Output the [x, y] coordinate of the center of the cell containing the given text.  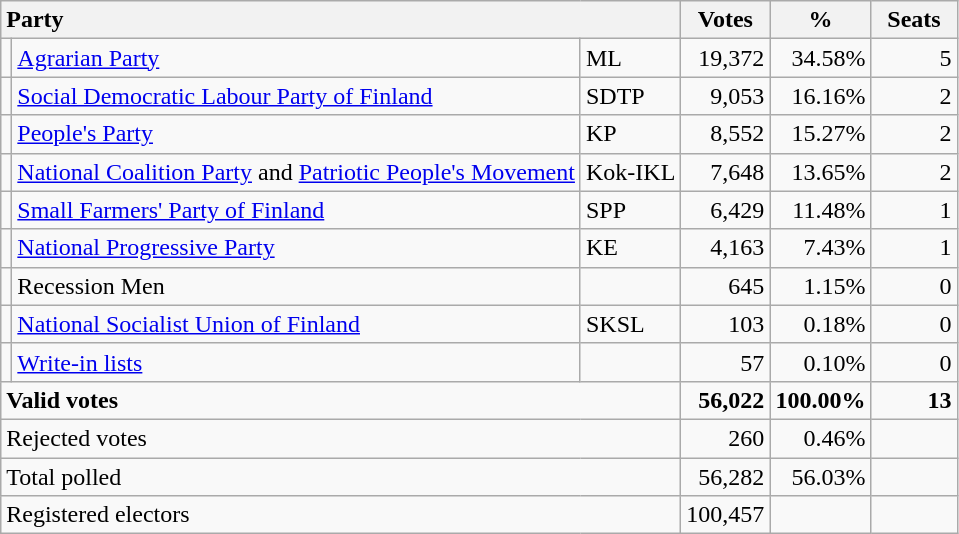
13.65% [820, 172]
7.43% [820, 248]
8,552 [726, 134]
6,429 [726, 210]
Party [341, 20]
645 [726, 286]
260 [726, 438]
SKSL [630, 324]
7,648 [726, 172]
SPP [630, 210]
0.18% [820, 324]
SDTP [630, 96]
5 [914, 58]
1.15% [820, 286]
Social Democratic Labour Party of Finland [296, 96]
Seats [914, 20]
Recession Men [296, 286]
56,022 [726, 400]
0.10% [820, 362]
KP [630, 134]
National Coalition Party and Patriotic People's Movement [296, 172]
Rejected votes [341, 438]
Votes [726, 20]
13 [914, 400]
People's Party [296, 134]
11.48% [820, 210]
Write-in lists [296, 362]
0.46% [820, 438]
% [820, 20]
ML [630, 58]
Total polled [341, 477]
100,457 [726, 515]
Registered electors [341, 515]
103 [726, 324]
15.27% [820, 134]
56.03% [820, 477]
16.16% [820, 96]
100.00% [820, 400]
Kok-IKL [630, 172]
Small Farmers' Party of Finland [296, 210]
4,163 [726, 248]
National Progressive Party [296, 248]
KE [630, 248]
9,053 [726, 96]
Agrarian Party [296, 58]
34.58% [820, 58]
Valid votes [341, 400]
57 [726, 362]
19,372 [726, 58]
56,282 [726, 477]
National Socialist Union of Finland [296, 324]
